Search for the cell housing the specified text and yield its (X, Y) center coordinate. 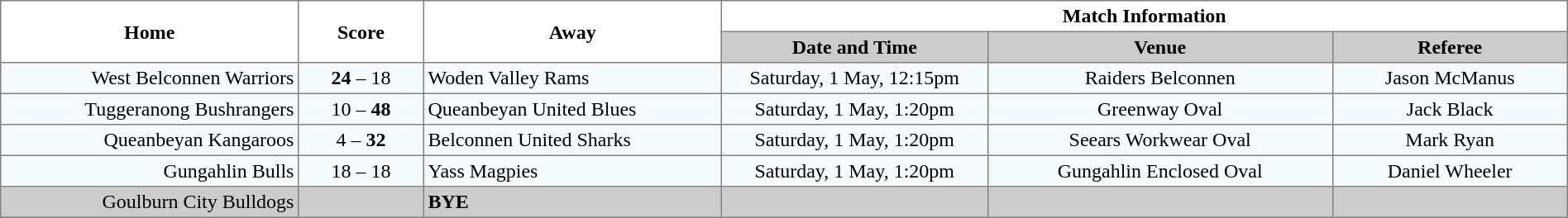
West Belconnen Warriors (150, 78)
Mark Ryan (1450, 140)
Queanbeyan United Blues (572, 109)
4 – 32 (361, 140)
Seears Workwear Oval (1159, 140)
BYE (572, 202)
Daniel Wheeler (1450, 171)
10 – 48 (361, 109)
Home (150, 31)
Away (572, 31)
Match Information (1145, 17)
Belconnen United Sharks (572, 140)
18 – 18 (361, 171)
Tuggeranong Bushrangers (150, 109)
Saturday, 1 May, 12:15pm (854, 78)
Date and Time (854, 47)
Score (361, 31)
Yass Magpies (572, 171)
Gungahlin Enclosed Oval (1159, 171)
Gungahlin Bulls (150, 171)
Jack Black (1450, 109)
24 – 18 (361, 78)
Goulburn City Bulldogs (150, 202)
Greenway Oval (1159, 109)
Venue (1159, 47)
Woden Valley Rams (572, 78)
Jason McManus (1450, 78)
Raiders Belconnen (1159, 78)
Referee (1450, 47)
Queanbeyan Kangaroos (150, 140)
